Find where the given text appears and provide that cell's center as [X, Y] coordinate. 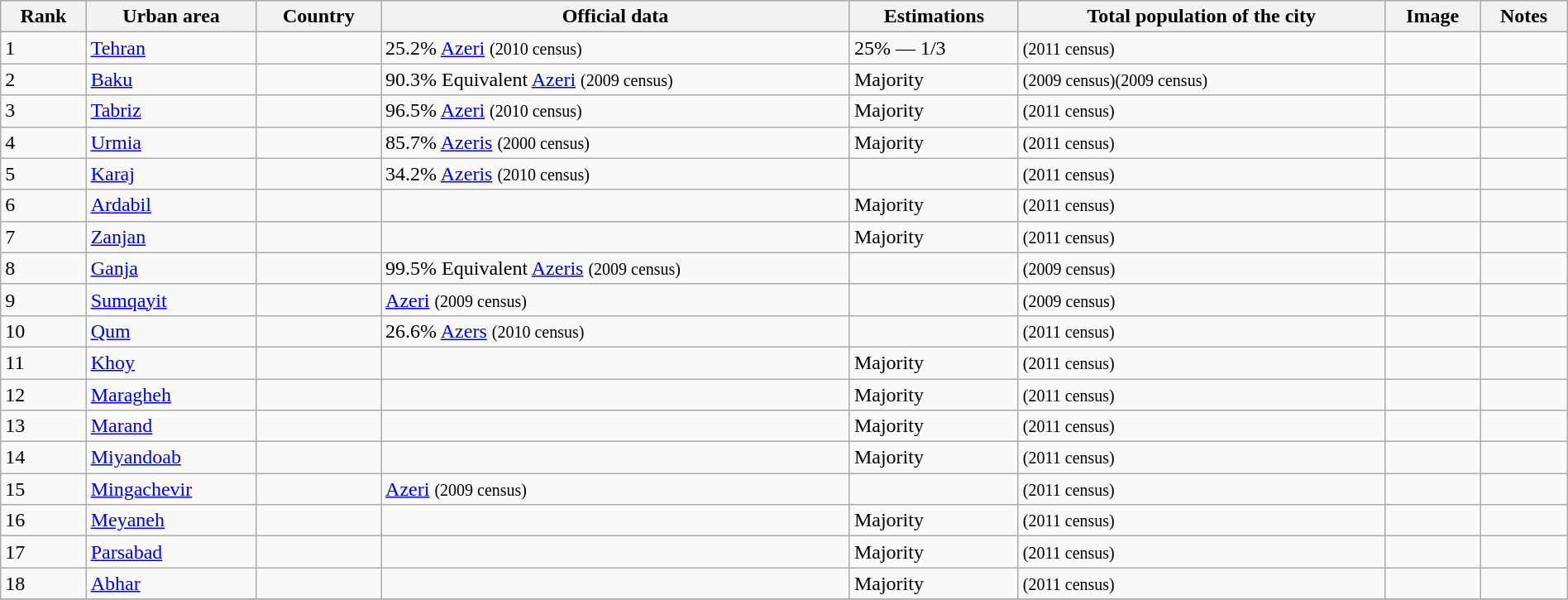
Estimations [934, 17]
(2009 census)(2009 census) [1201, 79]
10 [43, 331]
4 [43, 142]
9 [43, 300]
25.2% Azeri (2010 census) [615, 48]
Official data [615, 17]
Tehran [171, 48]
Ganja [171, 268]
96.5% Azeri (2010 census) [615, 111]
5 [43, 174]
Meyaneh [171, 521]
1 [43, 48]
Image [1432, 17]
Total population of the city [1201, 17]
Ardabil [171, 205]
Khoy [171, 362]
3 [43, 111]
Karaj [171, 174]
2 [43, 79]
99.5% Equivalent Azeris (2009 census) [615, 268]
16 [43, 521]
Notes [1523, 17]
14 [43, 458]
15 [43, 489]
17 [43, 552]
6 [43, 205]
Urmia [171, 142]
Urban area [171, 17]
Zanjan [171, 237]
85.7% Azeris (2000 census) [615, 142]
13 [43, 426]
90.3% Equivalent Azeri (2009 census) [615, 79]
Tabriz [171, 111]
Country [319, 17]
Maragheh [171, 395]
Abhar [171, 583]
12 [43, 395]
Miyandoab [171, 458]
7 [43, 237]
Rank [43, 17]
8 [43, 268]
Parsabad [171, 552]
25% — 1/3 [934, 48]
Baku [171, 79]
11 [43, 362]
Qum [171, 331]
Mingachevir [171, 489]
Sumqayit [171, 300]
Marand [171, 426]
18 [43, 583]
26.6% Azers (2010 census) [615, 331]
34.2% Azeris (2010 census) [615, 174]
